Extract the (X, Y) coordinate from the center of the cell holding the provided text.  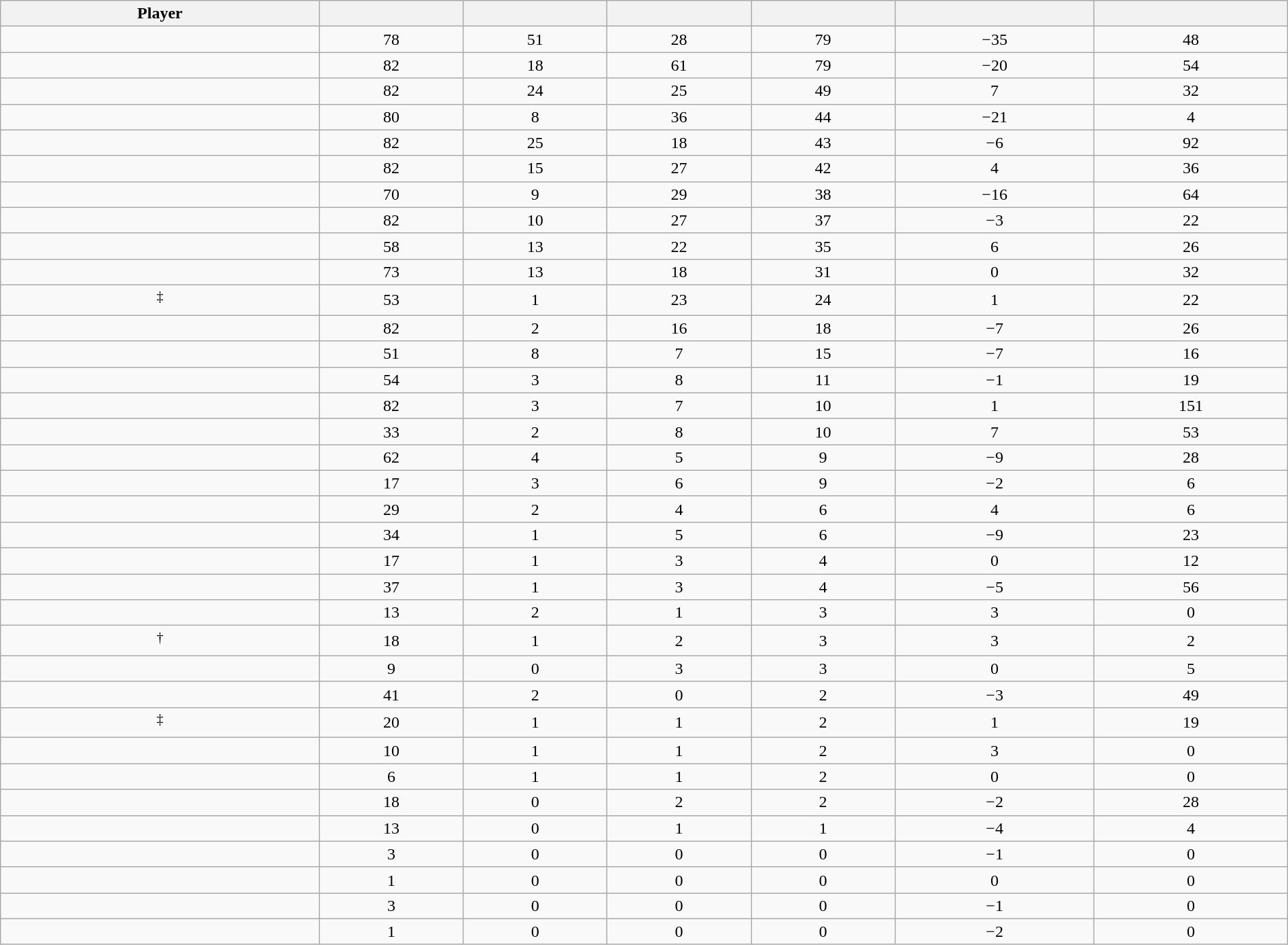
42 (823, 168)
44 (823, 117)
70 (391, 194)
20 (391, 723)
78 (391, 39)
−4 (995, 828)
31 (823, 272)
−20 (995, 65)
58 (391, 246)
−21 (995, 117)
48 (1191, 39)
35 (823, 246)
80 (391, 117)
73 (391, 272)
33 (391, 431)
56 (1191, 587)
62 (391, 457)
64 (1191, 194)
92 (1191, 143)
11 (823, 380)
41 (391, 694)
† (160, 641)
−16 (995, 194)
61 (679, 65)
43 (823, 143)
38 (823, 194)
12 (1191, 561)
−35 (995, 39)
34 (391, 535)
−5 (995, 587)
−6 (995, 143)
Player (160, 14)
151 (1191, 406)
